Identify which cell holds the provided text, then report its (x, y) central coordinate. 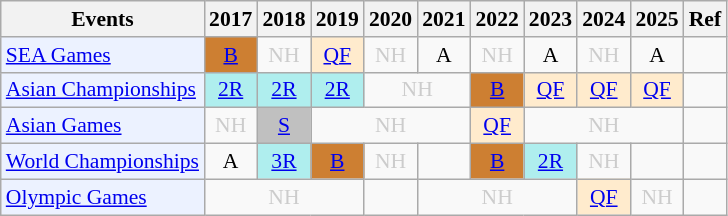
2017 (230, 19)
Asian Games (102, 126)
Events (102, 19)
2022 (498, 19)
3R (284, 162)
2018 (284, 19)
S (284, 126)
2023 (550, 19)
World Championships (102, 162)
2024 (604, 19)
2021 (444, 19)
SEA Games (102, 55)
2025 (656, 19)
Asian Championships (102, 90)
Ref (705, 19)
Olympic Games (102, 197)
2020 (390, 19)
2019 (338, 19)
